Provide the [X, Y] coordinate of the cell's center where the given text is located.  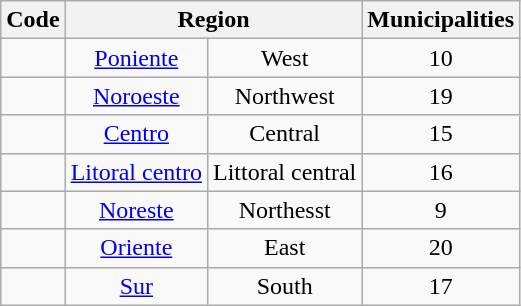
Central [284, 134]
Noreste [136, 210]
Litoral centro [136, 172]
19 [441, 96]
Centro [136, 134]
South [284, 286]
Noroeste [136, 96]
20 [441, 248]
Littoral central [284, 172]
Region [214, 20]
16 [441, 172]
10 [441, 58]
Northesst [284, 210]
17 [441, 286]
Municipalities [441, 20]
9 [441, 210]
Sur [136, 286]
Northwest [284, 96]
East [284, 248]
Poniente [136, 58]
Oriente [136, 248]
15 [441, 134]
West [284, 58]
Code [33, 20]
